Output the (x, y) coordinate of the center of the cell containing the given text.  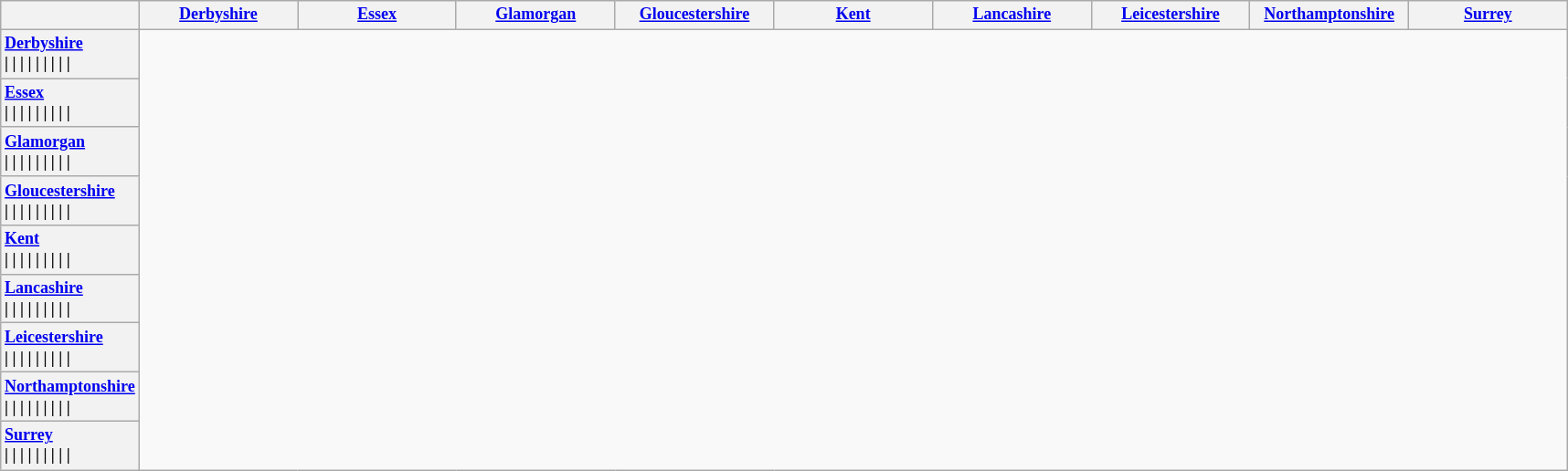
Kent | | | | | | | | | (69, 250)
Gloucestershire | | | | | | | | | (69, 201)
Lancashire (1012, 15)
Essex (377, 15)
Derbyshire | | | | | | | | | (69, 54)
Kent (853, 15)
Surrey (1488, 15)
Glamorgan (535, 15)
Northamptonshire (1330, 15)
Derbyshire (218, 15)
Leicestershire | | | | | | | | | (69, 348)
Leicestershire (1171, 15)
Glamorgan | | | | | | | | | (69, 152)
Lancashire | | | | | | | | | (69, 298)
Essex | | | | | | | | | (69, 103)
Surrey | | | | | | | | | (69, 445)
Gloucestershire (694, 15)
Northamptonshire | | | | | | | | | (69, 397)
